Capture the cell that displays the provided text and extract its (x, y) central coordinate. 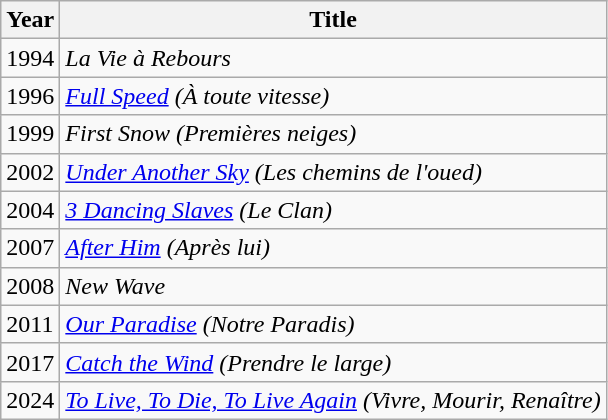
La Vie à Rebours (333, 58)
2004 (30, 210)
Our Paradise (Notre Paradis) (333, 324)
Under Another Sky (Les chemins de l'oued) (333, 172)
2002 (30, 172)
Full Speed (À toute vitesse) (333, 96)
Catch the Wind (Prendre le large) (333, 362)
2007 (30, 248)
2008 (30, 286)
To Live, To Die, To Live Again (Vivre, Mourir, Renaître) (333, 400)
Year (30, 20)
3 Dancing Slaves (Le Clan) (333, 210)
First Snow (Premières neiges) (333, 134)
1996 (30, 96)
New Wave (333, 286)
2024 (30, 400)
2011 (30, 324)
1999 (30, 134)
Title (333, 20)
1994 (30, 58)
After Him (Après lui) (333, 248)
2017 (30, 362)
